Find where the given text appears and provide that cell's center as [x, y] coordinate. 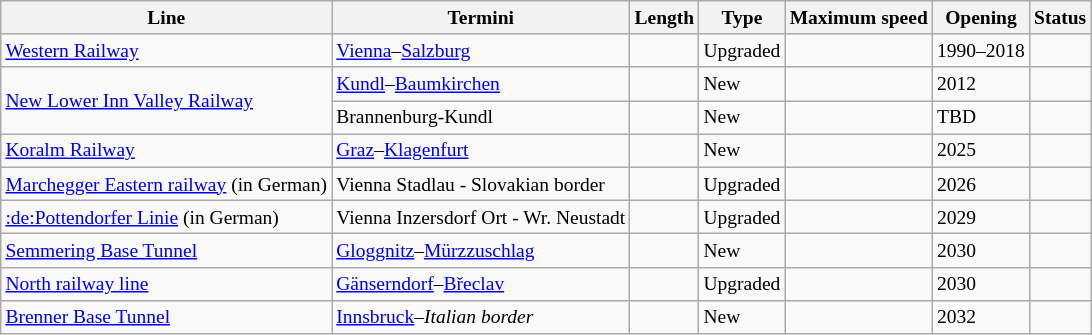
Kundl–Baumkirchen [481, 84]
Vienna–Salzburg [481, 50]
:de:Pottendorfer Linie (in German) [166, 216]
Western Railway [166, 50]
TBD [980, 118]
Maximum speed [858, 18]
2026 [980, 184]
North railway line [166, 284]
Vienna Inzersdorf Ort - Wr. Neustadt [481, 216]
Vienna Stadlau - Slovakian border [481, 184]
Gänserndorf–Břeclav [481, 284]
Brannenburg-Kundl [481, 118]
Graz–Klagenfurt [481, 150]
2012 [980, 84]
2029 [980, 216]
Status [1060, 18]
Marchegger Eastern railway (in German) [166, 184]
Semmering Base Tunnel [166, 250]
Opening [980, 18]
New Lower Inn Valley Railway [166, 100]
Line [166, 18]
Innsbruck–Italian border [481, 316]
Brenner Base Tunnel [166, 316]
Gloggnitz–Mürzzuschlag [481, 250]
1990–2018 [980, 50]
Type [742, 18]
2032 [980, 316]
Termini [481, 18]
Length [664, 18]
Koralm Railway [166, 150]
2025 [980, 150]
